From the cell containing the given text, extract its center point as (x, y) coordinate. 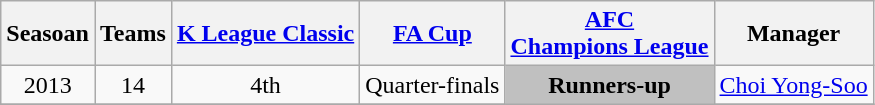
Choi Yong-Soo (794, 85)
FA Cup (432, 34)
14 (132, 85)
Teams (132, 34)
Quarter-finals (432, 85)
Runners-up (610, 85)
2013 (48, 85)
Seasoan (48, 34)
4th (265, 85)
K League Classic (265, 34)
Manager (794, 34)
AFCChampions League (610, 34)
